Search for the cell housing the specified text and yield its (x, y) center coordinate. 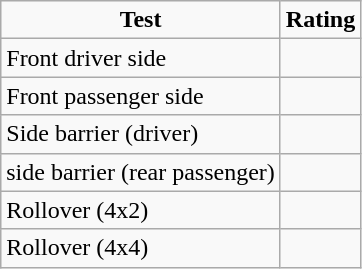
Front driver side (141, 58)
Test (141, 20)
side barrier (rear passenger) (141, 172)
Rollover (4x4) (141, 248)
Rating (320, 20)
Side barrier (driver) (141, 134)
Front passenger side (141, 96)
Rollover (4x2) (141, 210)
